Search for the cell housing the specified text and yield its (X, Y) center coordinate. 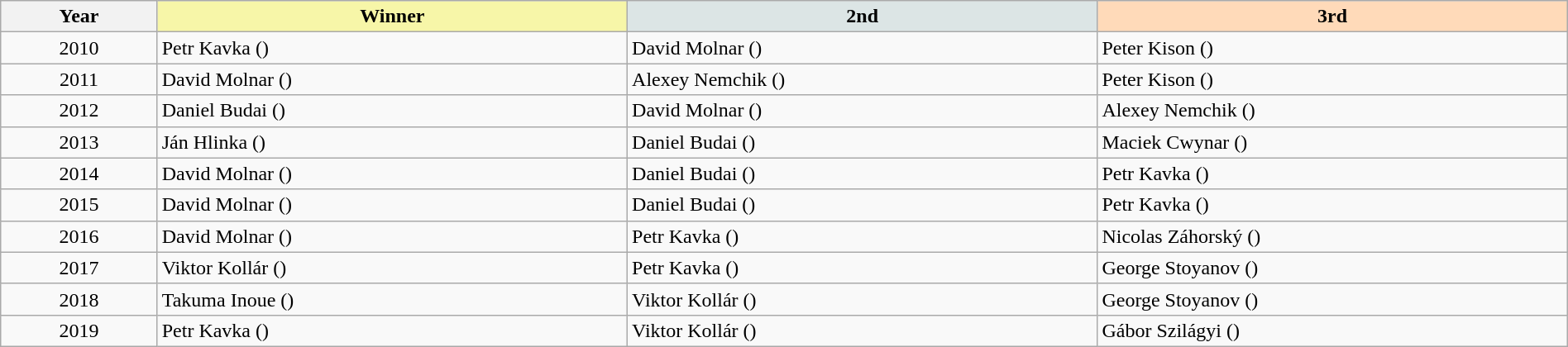
2011 (79, 79)
Nicolas Záhorský () (1332, 236)
2017 (79, 268)
Maciek Cwynar () (1332, 142)
3rd (1332, 17)
Gábor Szilágyi () (1332, 330)
2010 (79, 48)
2014 (79, 173)
2019 (79, 330)
2016 (79, 236)
2013 (79, 142)
Ján Hlinka () (392, 142)
2015 (79, 205)
Winner (392, 17)
Takuma Inoue () (392, 299)
2012 (79, 111)
Year (79, 17)
2018 (79, 299)
2nd (863, 17)
